Detect which cell encompasses the target text, then output its [X, Y] center coordinate. 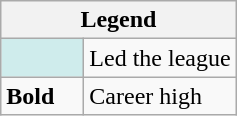
Led the league [160, 58]
Career high [160, 96]
Legend [118, 20]
Bold [42, 96]
